Locate the cell with the specified text and output its (x, y) center coordinate. 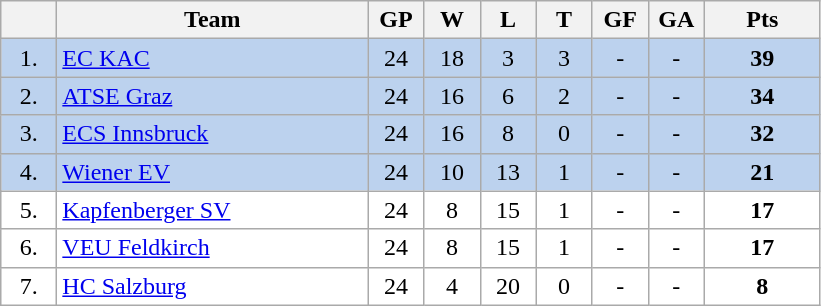
7. (29, 286)
4 (452, 286)
13 (508, 172)
ECS Innsbruck (212, 134)
34 (762, 96)
GF (620, 20)
10 (452, 172)
Kapfenberger SV (212, 210)
5. (29, 210)
2 (564, 96)
20 (508, 286)
GP (396, 20)
L (508, 20)
32 (762, 134)
W (452, 20)
18 (452, 58)
GA (676, 20)
21 (762, 172)
4. (29, 172)
Pts (762, 20)
ATSE Graz (212, 96)
1. (29, 58)
6 (508, 96)
2. (29, 96)
T (564, 20)
EC KAC (212, 58)
HC Salzburg (212, 286)
39 (762, 58)
Wiener EV (212, 172)
6. (29, 248)
VEU Feldkirch (212, 248)
Team (212, 20)
3. (29, 134)
